For the text-containing cell, return its midpoint in (X, Y) coordinate format. 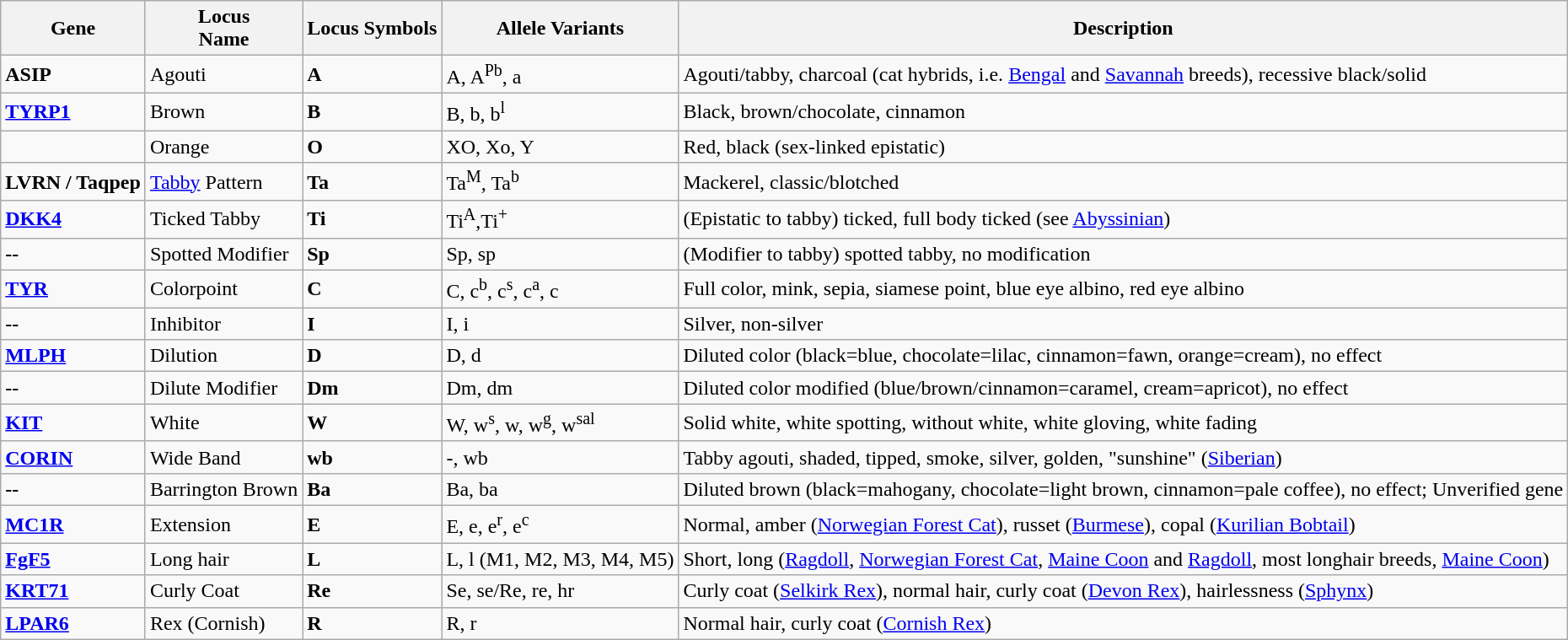
wb (373, 457)
Brown (223, 111)
Ba (373, 490)
MLPH (73, 356)
TiA,Ti+ (560, 219)
Orange (223, 147)
TYRP1 (73, 111)
E (373, 524)
W, ws, w, wg, wsal (560, 423)
Sp (373, 254)
Silver, non-silver (1123, 324)
Re (373, 591)
B (373, 111)
Curly coat (Selkirk Rex), normal hair, curly coat (Devon Rex), hairlessness (Sphynx) (1123, 591)
XO, Xo, Y (560, 147)
Rex (Cornish) (223, 623)
A, APb, a (560, 74)
W (373, 423)
CORIN (73, 457)
KRT71 (73, 591)
Description (1123, 29)
Full color, mink, sepia, siamese point, blue eye albino, red eye albino (1123, 288)
Agouti (223, 74)
L, l (M1, M2, M3, M4, M5) (560, 559)
E, e, er, ec (560, 524)
L (373, 559)
Dm, dm (560, 388)
Allele Variants (560, 29)
Barrington Brown (223, 490)
Ta (373, 182)
Agouti/tabby, charcoal (cat hybrids, i.e. Bengal and Savannah breeds), recessive black/solid (1123, 74)
Diluted color modified (blue/brown/cinnamon=caramel, cream=apricot), no effect (1123, 388)
Ticked Tabby (223, 219)
Extension (223, 524)
Tabby Pattern (223, 182)
Normal hair, curly coat (Cornish Rex) (1123, 623)
Ti (373, 219)
(Modifier to tabby) spotted tabby, no modification (1123, 254)
KIT (73, 423)
Diluted brown (black=mahogany, chocolate=light brown, cinnamon=pale coffee), no effect; Unverified gene (1123, 490)
DKK4 (73, 219)
B, b, bl (560, 111)
Ba, ba (560, 490)
Dilution (223, 356)
Dilute Modifier (223, 388)
Black, brown/chocolate, cinnamon (1123, 111)
C (373, 288)
A (373, 74)
Normal, amber (Norwegian Forest Cat), russet (Burmese), copal (Kurilian Bobtail) (1123, 524)
Wide Band (223, 457)
Se, se/Re, re, hr (560, 591)
-, wb (560, 457)
Long hair (223, 559)
Mackerel, classic/blotched (1123, 182)
R, r (560, 623)
Spotted Modifier (223, 254)
(Epistatic to tabby) ticked, full body ticked (see Abyssinian) (1123, 219)
I (373, 324)
TYR (73, 288)
LocusName (223, 29)
Locus Symbols (373, 29)
LVRN / Taqpep (73, 182)
ASIP (73, 74)
Red, black (sex-linked epistatic) (1123, 147)
Colorpoint (223, 288)
Gene (73, 29)
Dm (373, 388)
I, i (560, 324)
R (373, 623)
Diluted color (black=blue, chocolate=lilac, cinnamon=fawn, orange=cream), no effect (1123, 356)
Curly Coat (223, 591)
D (373, 356)
LPAR6 (73, 623)
Short, long (Ragdoll, Norwegian Forest Cat, Maine Coon and Ragdoll, most longhair breeds, Maine Coon) (1123, 559)
White (223, 423)
MC1R (73, 524)
C, cb, cs, ca, c (560, 288)
Solid white, white spotting, without white, white gloving, white fading (1123, 423)
Inhibitor (223, 324)
Tabby agouti, shaded, tipped, smoke, silver, golden, "sunshine" (Siberian) (1123, 457)
O (373, 147)
D, d (560, 356)
FgF5 (73, 559)
Sp, sp (560, 254)
TaM, Tab (560, 182)
